Find where the given text appears and provide that cell's center as (x, y) coordinate. 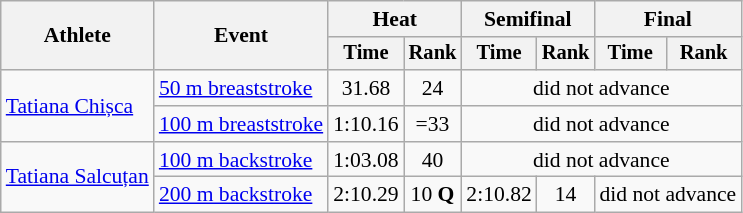
10 Q (433, 195)
2:10.82 (498, 195)
=33 (433, 124)
Athlete (78, 36)
50 m breaststroke (241, 88)
Semifinal (528, 19)
Final (668, 19)
100 m breaststroke (241, 124)
200 m backstroke (241, 195)
Tatiana Salcuțan (78, 178)
2:10.29 (366, 195)
1:10.16 (366, 124)
Tatiana Chișca (78, 106)
31.68 (366, 88)
40 (433, 160)
1:03.08 (366, 160)
24 (433, 88)
100 m backstroke (241, 160)
Event (241, 36)
Heat (394, 19)
14 (566, 195)
